Scan for the cell matching the given text and deliver its [X, Y] coordinate at center. 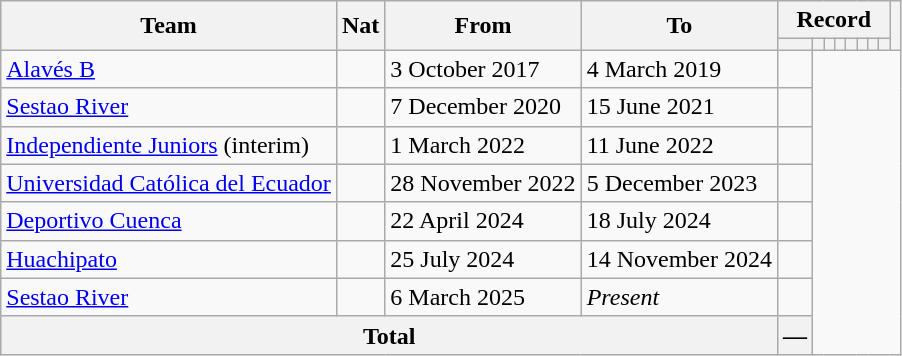
From [483, 26]
14 November 2024 [679, 259]
Universidad Católica del Ecuador [169, 183]
Huachipato [169, 259]
11 June 2022 [679, 145]
Team [169, 26]
6 March 2025 [483, 297]
18 July 2024 [679, 221]
Deportivo Cuenca [169, 221]
22 April 2024 [483, 221]
3 October 2017 [483, 69]
1 March 2022 [483, 145]
— [794, 335]
Present [679, 297]
Total [390, 335]
25 July 2024 [483, 259]
Alavés B [169, 69]
7 December 2020 [483, 107]
To [679, 26]
4 March 2019 [679, 69]
15 June 2021 [679, 107]
28 November 2022 [483, 183]
Nat [360, 26]
Independiente Juniors (interim) [169, 145]
Record [833, 20]
5 December 2023 [679, 183]
